Capture the cell that displays the provided text and extract its [x, y] central coordinate. 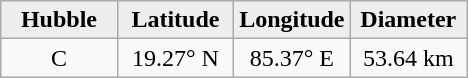
53.64 km [408, 58]
Longitude [292, 20]
19.27° N [175, 58]
Latitude [175, 20]
Hubble [59, 20]
Diameter [408, 20]
85.37° E [292, 58]
C [59, 58]
